Output the (x, y) coordinate of the center of the cell containing the given text.  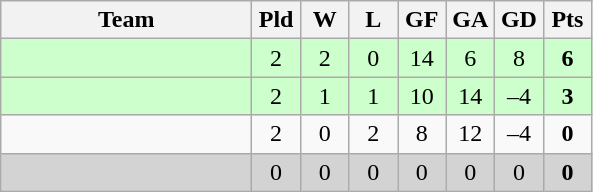
GA (470, 20)
Pld (276, 20)
10 (422, 96)
W (324, 20)
3 (568, 96)
12 (470, 134)
L (374, 20)
GD (520, 20)
Team (126, 20)
Pts (568, 20)
GF (422, 20)
